Locate the cell with the specified text and output its [x, y] center coordinate. 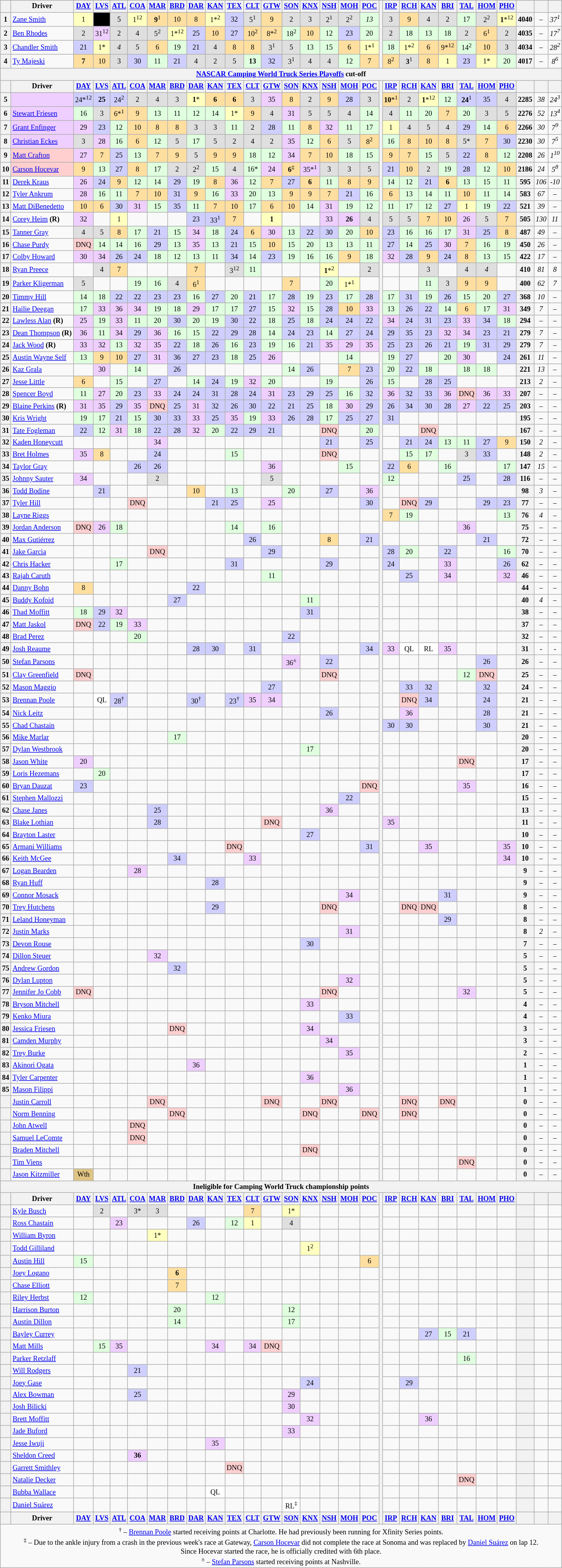
6*1 [119, 113]
Jason Kitzmiller [42, 1175]
Matt Crafton [42, 155]
60 [5, 786]
45 [5, 600]
Mike Marlar [42, 738]
Chase Purdy [42, 245]
Bryson Mitchell [42, 1004]
134 [555, 113]
28† [119, 700]
Leland Honeyman [42, 920]
Will Rodgers [42, 1371]
Bryan Dauzat [42, 786]
203 [525, 407]
42 [5, 564]
Justin Marks [42, 932]
Andrew Gordon [42, 968]
Daniel Suárez [42, 1505]
102 [253, 33]
Josh Reaume [42, 649]
Dillon Steuer [42, 956]
Jason White [42, 762]
Tyler Hill [42, 503]
Josh Bilicki [42, 1407]
4017 [525, 61]
NASCAR Camping World Truck Series Playoffs cut-off [281, 74]
74 [5, 956]
30† [196, 700]
10*1 [391, 100]
Ryan Preece [42, 270]
Jordan Anderson [42, 527]
Joey Logano [42, 1274]
Brad Perez [42, 636]
71 [5, 920]
Loris Hezemans [42, 774]
Tate Fogleman [42, 431]
Parker Retzlaff [42, 1358]
Johnny Sauter [42, 479]
150 [525, 443]
Norm Benning [42, 1114]
400 [525, 284]
3112 [101, 33]
Austin Dillon [42, 1322]
Matt Mills [42, 1347]
Trey Hutchens [42, 908]
78 [5, 1004]
261 [525, 358]
Bret Holmes [42, 455]
86 [555, 61]
Alex Bowman [42, 1395]
2276 [525, 113]
Blake Lothian [42, 822]
9*12 [448, 47]
312 [235, 270]
Jack Wood (R) [42, 345]
Colby Howard [42, 257]
505 [525, 220]
Grant Enfinger [42, 127]
410 [525, 270]
Zane Smith [42, 19]
Spencer Boyd [42, 394]
23† [235, 700]
36± [291, 662]
Jake Garcia [42, 552]
Kaz Grala [42, 369]
Tyler Carpenter [42, 1078]
Kaden Honeycutt [42, 443]
Sheldon Creed [42, 1456]
Joey Gase [42, 1383]
Devon Rouse [42, 944]
450 [525, 245]
422 [525, 257]
2266 [525, 127]
Matt DiBenedetto [42, 207]
Blaine Perkins (R) [42, 407]
282 [555, 47]
Dylan Westbrook [42, 750]
-10 [555, 182]
221 [525, 369]
84 [5, 1078]
Buddy Kofoid [42, 600]
Jesse Iwuji [42, 1443]
41 [5, 552]
Connor Mosack [42, 895]
294 [525, 321]
Stephen Mallozzi [42, 798]
57 [5, 750]
73 [5, 944]
106 [541, 182]
6‡ [291, 169]
4035 [525, 33]
Brayton Laster [42, 835]
Jennifer Jo Cobb [42, 993]
Ty Majeski [42, 61]
65 [5, 847]
147 [525, 467]
50 [5, 662]
Timmy Hill [42, 297]
Kris Wright [42, 418]
Ineligible for Camping World Truck championship points [281, 1187]
167 [525, 431]
182 [291, 33]
Corey Heim (R) [42, 220]
47 [5, 625]
148 [525, 455]
Chase Janes [42, 811]
Clay Greenfield [42, 675]
53 [5, 700]
Jessica Friesen [42, 1029]
Keith McGee [42, 859]
69 [5, 895]
349 [525, 309]
371 [555, 19]
83 [5, 1065]
Wth [83, 1175]
Brett Moffitt [42, 1419]
Taylor Gray [42, 467]
2186 [525, 169]
85 [5, 1089]
59 [5, 774]
William Byron [42, 1235]
Ben Rhodes [42, 33]
Max Gutiérrez [42, 540]
Danny Bohn [42, 588]
Chandler Smith [42, 47]
Todd Bodine [42, 491]
Harrison Burton [42, 1310]
Lawless Alan (R) [42, 321]
Stefan Parsons [42, 662]
368 [525, 297]
4034 [525, 47]
John Atwell [42, 1126]
66 [5, 859]
Trey Burke [42, 1053]
Ross Chastain [42, 1223]
207 [525, 394]
Layne Riggs [42, 516]
55 [5, 726]
Nick Leitz [42, 713]
195 [525, 418]
Chase Elliott [42, 1285]
80 [5, 1029]
Braden Mitchell [42, 1151]
68 [5, 884]
Stewart Friesen [42, 113]
Parker Kligerman [42, 284]
Christian Eckes [42, 141]
4040 [525, 19]
Chris Hacker [42, 564]
Mason Filippi [42, 1089]
63 [5, 822]
2230 [525, 141]
91 [157, 19]
Justin Carroll [42, 1102]
Carson Hocevar [42, 169]
487 [525, 232]
Kenko Miura [42, 1017]
64 [5, 835]
521 [525, 207]
Garrett Smithley [42, 1468]
Jesse Little [42, 382]
RL‡ [291, 1505]
56 [5, 738]
Chad Chastain [42, 726]
Dylan Lupton [42, 980]
Rajah Caruth [42, 576]
48 [5, 636]
35*1 [310, 169]
Armani Williams [42, 847]
Tanner Gray [42, 232]
Bubba Wallace [42, 1492]
Dean Thompson (R) [42, 333]
Thad Moffitt [42, 612]
116 [525, 479]
Brennan Poole [42, 700]
98 [525, 491]
24*12 [83, 100]
595 [525, 182]
2285 [525, 100]
331 [215, 220]
Samuel LeComte [42, 1138]
Ryan Huff [42, 884]
Natalie Decker [42, 1480]
Matt Jaskol [42, 625]
142 [466, 47]
243 [555, 100]
Kyle Busch [42, 1211]
242 [119, 100]
112 [137, 19]
2208 [525, 155]
43 [5, 576]
5* [466, 141]
583 [525, 194]
RL [428, 649]
130 [541, 220]
Hailie Deegan [42, 309]
Austin Wayne Self [42, 358]
16* [253, 169]
Derek Kraus [42, 182]
Jade Buford [42, 1432]
54 [5, 713]
Riley Herbst [42, 1298]
Mason Maggio [42, 687]
8*2 [272, 33]
Austin Hill [42, 1261]
177 [555, 33]
110 [555, 155]
Camden Murphy [42, 1041]
Bayley Currey [42, 1334]
Logan Bearden [42, 871]
Tyler Ankrum [42, 194]
Tim Viens [42, 1162]
3* [137, 1211]
Akinori Ogata [42, 1065]
213 [525, 382]
Todd Gilliland [42, 1249]
241 [466, 100]
